Extract the [X, Y] coordinate from the center of the cell holding the provided text.  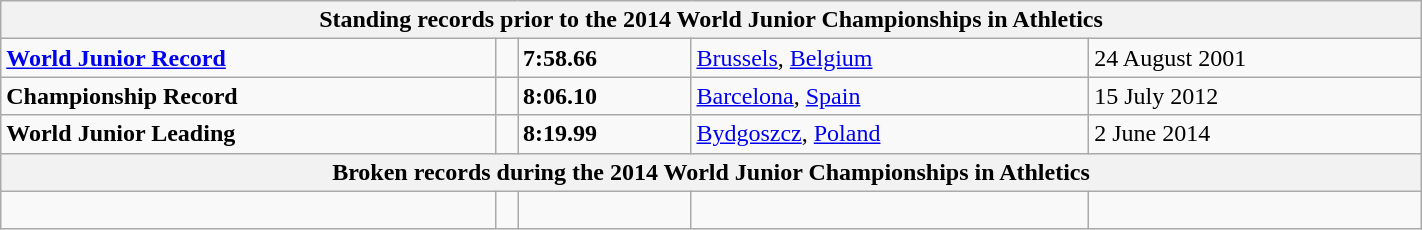
2 June 2014 [1256, 134]
8:06.10 [604, 96]
Bydgoszcz, Poland [890, 134]
Standing records prior to the 2014 World Junior Championships in Athletics [711, 20]
8:19.99 [604, 134]
World Junior Leading [248, 134]
Brussels, Belgium [890, 58]
24 August 2001 [1256, 58]
Championship Record [248, 96]
Broken records during the 2014 World Junior Championships in Athletics [711, 172]
World Junior Record [248, 58]
15 July 2012 [1256, 96]
Barcelona, Spain [890, 96]
7:58.66 [604, 58]
